Identify which cell holds the provided text, then report its (X, Y) central coordinate. 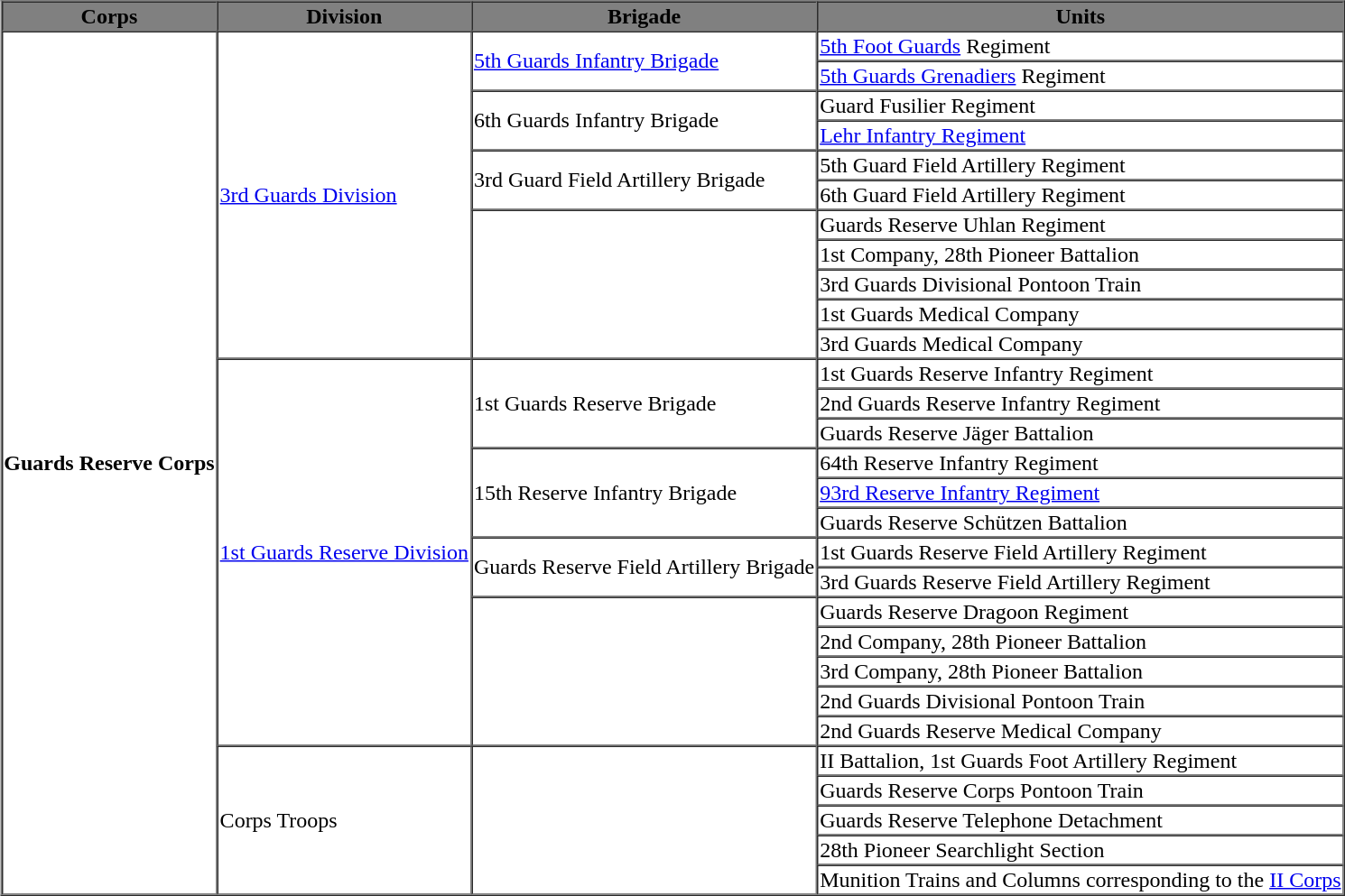
II Battalion, 1st Guards Foot Artillery Regiment (1080, 760)
Munition Trains and Columns corresponding to the II Corps (1080, 879)
2nd Company, 28th Pioneer Battalion (1080, 641)
5th Foot Guards Regiment (1080, 45)
3rd Guards Divisional Pontoon Train (1080, 283)
Corps (108, 16)
Guard Fusilier Regiment (1080, 105)
5th Guards Grenadiers Regiment (1080, 76)
Brigade (645, 16)
3rd Company, 28th Pioneer Battalion (1080, 671)
Corps Troops (345, 819)
1st Guards Reserve Field Artillery Regiment (1080, 552)
28th Pioneer Searchlight Section (1080, 850)
2nd Guards Divisional Pontoon Train (1080, 700)
Division (345, 16)
5th Guards Infantry Brigade (645, 60)
6th Guard Field Artillery Regiment (1080, 195)
1st Guards Reserve Infantry Regiment (1080, 374)
15th Reserve Infantry Brigade (645, 493)
93rd Reserve Infantry Regiment (1080, 493)
Lehr Infantry Regiment (1080, 135)
3rd Guard Field Artillery Brigade (645, 180)
1st Guards Medical Company (1080, 314)
Guards Reserve Corps (108, 462)
3rd Guards Medical Company (1080, 343)
5th Guard Field Artillery Regiment (1080, 164)
2nd Guards Reserve Medical Company (1080, 731)
1st Company, 28th Pioneer Battalion (1080, 254)
6th Guards Infantry Brigade (645, 120)
Guards Reserve Corps Pontoon Train (1080, 790)
3rd Guards Division (345, 195)
Guards Reserve Field Artillery Brigade (645, 568)
Guards Reserve Dragoon Regiment (1080, 612)
1st Guards Reserve Division (345, 552)
Guards Reserve Schützen Battalion (1080, 522)
64th Reserve Infantry Regiment (1080, 462)
Guards Reserve Telephone Detachment (1080, 819)
Guards Reserve Jäger Battalion (1080, 433)
1st Guards Reserve Brigade (645, 404)
2nd Guards Reserve Infantry Regiment (1080, 402)
Guards Reserve Uhlan Regiment (1080, 224)
3rd Guards Reserve Field Artillery Regiment (1080, 581)
Units (1080, 16)
